Output the [X, Y] coordinate of the center of the cell containing the given text.  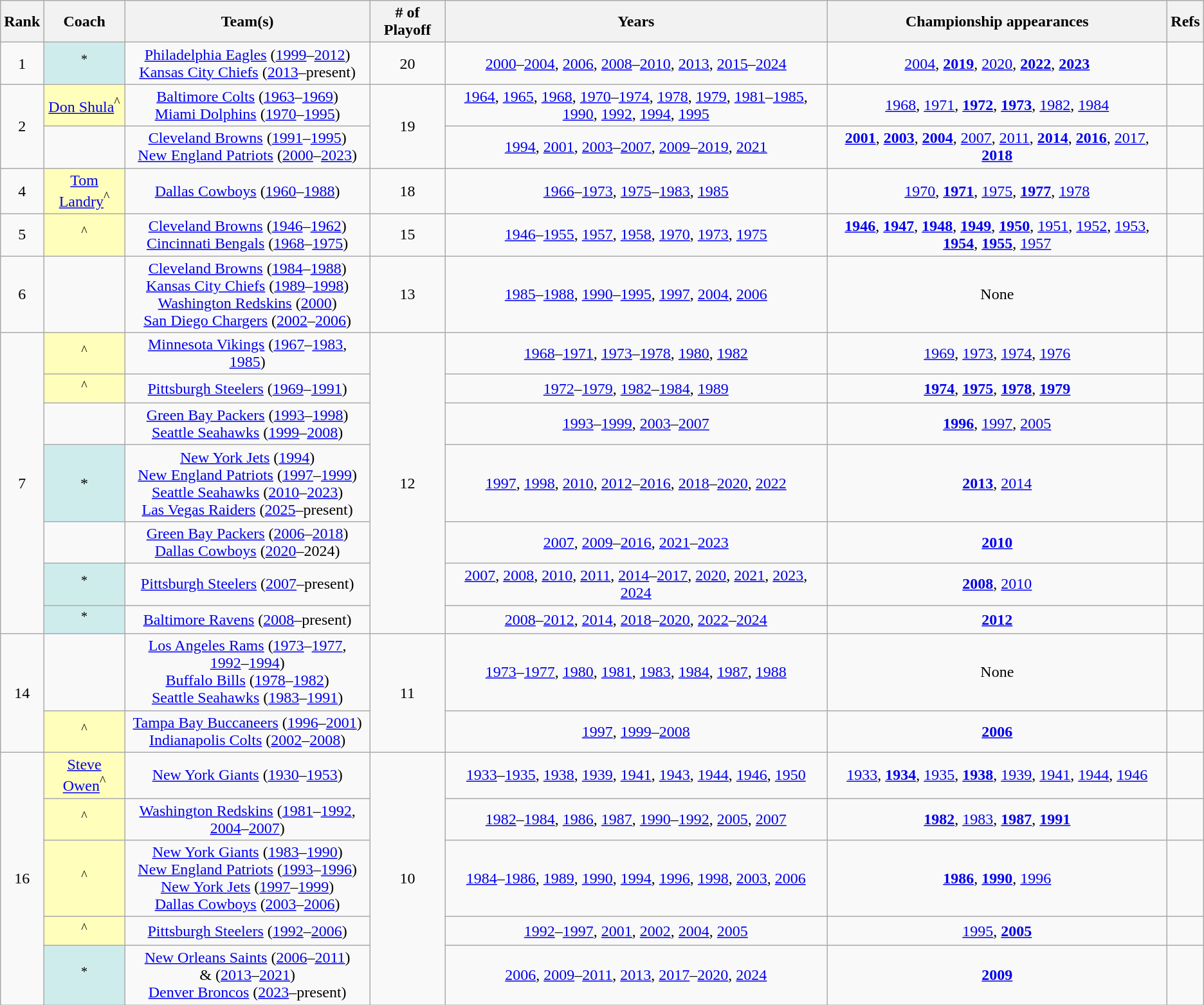
14 [22, 693]
Minnesota Vikings (1967–1983, 1985) [247, 354]
12 [408, 483]
1985–1988, 1990–1995, 1997, 2004, 2006 [636, 295]
1995, 2005 [997, 932]
4 [22, 191]
1968–1971, 1973–1978, 1980, 1982 [636, 354]
1 [22, 63]
1986, 1990, 1996 [997, 879]
11 [408, 693]
1973–1977, 1980, 1981, 1983, 1984, 1987, 1988 [636, 672]
Rank [22, 22]
13 [408, 295]
2009 [997, 975]
New York Giants (1930–1953) [247, 775]
Baltimore Colts (1963–1969)Miami Dolphins (1970–1995) [247, 106]
2001, 2003, 2004, 2007, 2011, 2014, 2016, 2017, 2018 [997, 147]
1997, 1998, 2010, 2012–2016, 2018–2020, 2022 [636, 483]
2004, 2019, 2020, 2022, 2023 [997, 63]
Cleveland Browns (1984–1988)Kansas City Chiefs (1989–1998)Washington Redskins (2000)San Diego Chargers (2002–2006) [247, 295]
1996, 1997, 2005 [997, 423]
Coach [84, 22]
1964, 1965, 1968, 1970–1974, 1978, 1979, 1981–1985, 1990, 1992, 1994, 1995 [636, 106]
2007, 2008, 2010, 2011, 2014–2017, 2020, 2021, 2023, 2024 [636, 584]
5 [22, 235]
New York Giants (1983–1990)New England Patriots (1993–1996)New York Jets (1997–1999)Dallas Cowboys (2003–2006) [247, 879]
Years [636, 22]
16 [22, 878]
1946–1955, 1957, 1958, 1970, 1973, 1975 [636, 235]
2006, 2009–2011, 2013, 2017–2020, 2024 [636, 975]
Cleveland Browns (1991–1995)New England Patriots (2000–2023) [247, 147]
Tampa Bay Buccaneers (1996–2001)Indianapolis Colts (2002–2008) [247, 731]
1974, 1975, 1978, 1979 [997, 389]
Washington Redskins (1981–1992, 2004–2007) [247, 820]
19 [408, 126]
7 [22, 483]
# of Playoff [408, 22]
1969, 1973, 1974, 1976 [997, 354]
Pittsburgh Steelers (2007–present) [247, 584]
1970, 1971, 1975, 1977, 1978 [997, 191]
Tom Landry^ [84, 191]
2008–2012, 2014, 2018–2020, 2022–2024 [636, 620]
1982, 1983, 1987, 1991 [997, 820]
1984–1986, 1989, 1990, 1994, 1996, 1998, 2003, 2006 [636, 879]
1946, 1947, 1948, 1949, 1950, 1951, 1952, 1953, 1954, 1955, 1957 [997, 235]
10 [408, 878]
Don Shula^ [84, 106]
2008, 2010 [997, 584]
Baltimore Ravens (2008–present) [247, 620]
2 [22, 126]
2000–2004, 2006, 2008–2010, 2013, 2015–2024 [636, 63]
New York Jets (1994)New England Patriots (1997–1999)Seattle Seahawks (2010–2023)Las Vegas Raiders (2025–present) [247, 483]
Pittsburgh Steelers (1992–2006) [247, 932]
Cleveland Browns (1946–1962)Cincinnati Bengals (1968–1975) [247, 235]
1966–1973, 1975–1983, 1985 [636, 191]
2006 [997, 731]
Team(s) [247, 22]
Championship appearances [997, 22]
1997, 1999–2008 [636, 731]
18 [408, 191]
1972–1979, 1982–1984, 1989 [636, 389]
1993–1999, 2003–2007 [636, 423]
Steve Owen^ [84, 775]
1933–1935, 1938, 1939, 1941, 1943, 1944, 1946, 1950 [636, 775]
1982–1984, 1986, 1987, 1990–1992, 2005, 2007 [636, 820]
1968, 1971, 1972, 1973, 1982, 1984 [997, 106]
20 [408, 63]
6 [22, 295]
Pittsburgh Steelers (1969–1991) [247, 389]
2012 [997, 620]
2007, 2009–2016, 2021–2023 [636, 542]
15 [408, 235]
Los Angeles Rams (1973–1977, 1992–1994)Buffalo Bills (1978–1982)Seattle Seahawks (1983–1991) [247, 672]
1933, 1934, 1935, 1938, 1939, 1941, 1944, 1946 [997, 775]
1992–1997, 2001, 2002, 2004, 2005 [636, 932]
Philadelphia Eagles (1999–2012)Kansas City Chiefs (2013–present) [247, 63]
New Orleans Saints (2006–2011) & (2013–2021)Denver Broncos (2023–present) [247, 975]
2010 [997, 542]
Dallas Cowboys (1960–1988) [247, 191]
Green Bay Packers (2006–2018)Dallas Cowboys (2020–2024) [247, 542]
Refs [1185, 22]
2013, 2014 [997, 483]
Green Bay Packers (1993–1998)Seattle Seahawks (1999–2008) [247, 423]
1994, 2001, 2003–2007, 2009–2019, 2021 [636, 147]
